Provide the [x, y] coordinate of the cell's center where the given text is located.  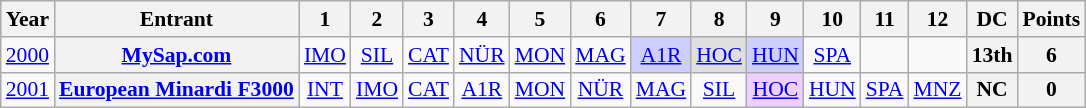
2001 [28, 90]
13th [992, 55]
Year [28, 19]
12 [937, 19]
11 [885, 19]
DC [992, 19]
7 [662, 19]
9 [776, 19]
MNZ [937, 90]
MySap.com [176, 55]
0 [1051, 90]
3 [428, 19]
Entrant [176, 19]
2000 [28, 55]
4 [482, 19]
8 [719, 19]
NC [992, 90]
10 [832, 19]
European Minardi F3000 [176, 90]
1 [325, 19]
2 [377, 19]
INT [325, 90]
5 [540, 19]
Points [1051, 19]
